Capture the cell that displays the provided text and extract its (x, y) central coordinate. 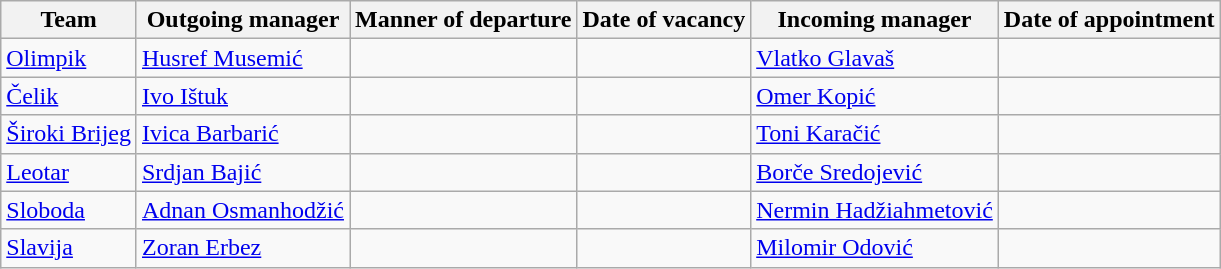
Zoran Erbez (242, 248)
Outgoing manager (242, 20)
Omer Kopić (875, 96)
Date of vacancy (664, 20)
Ivo Ištuk (242, 96)
Team (69, 20)
Ivica Barbarić (242, 134)
Toni Karačić (875, 134)
Leotar (69, 172)
Borče Sredojević (875, 172)
Vlatko Glavaš (875, 58)
Srdjan Bajić (242, 172)
Slavija (69, 248)
Incoming manager (875, 20)
Široki Brijeg (69, 134)
Adnan Osmanhodžić (242, 210)
Čelik (69, 96)
Nermin Hadžiahmetović (875, 210)
Husref Musemić (242, 58)
Manner of departure (464, 20)
Olimpik (69, 58)
Date of appointment (1109, 20)
Sloboda (69, 210)
Milomir Odović (875, 248)
